Return (X, Y) of the center of cell containing provided text 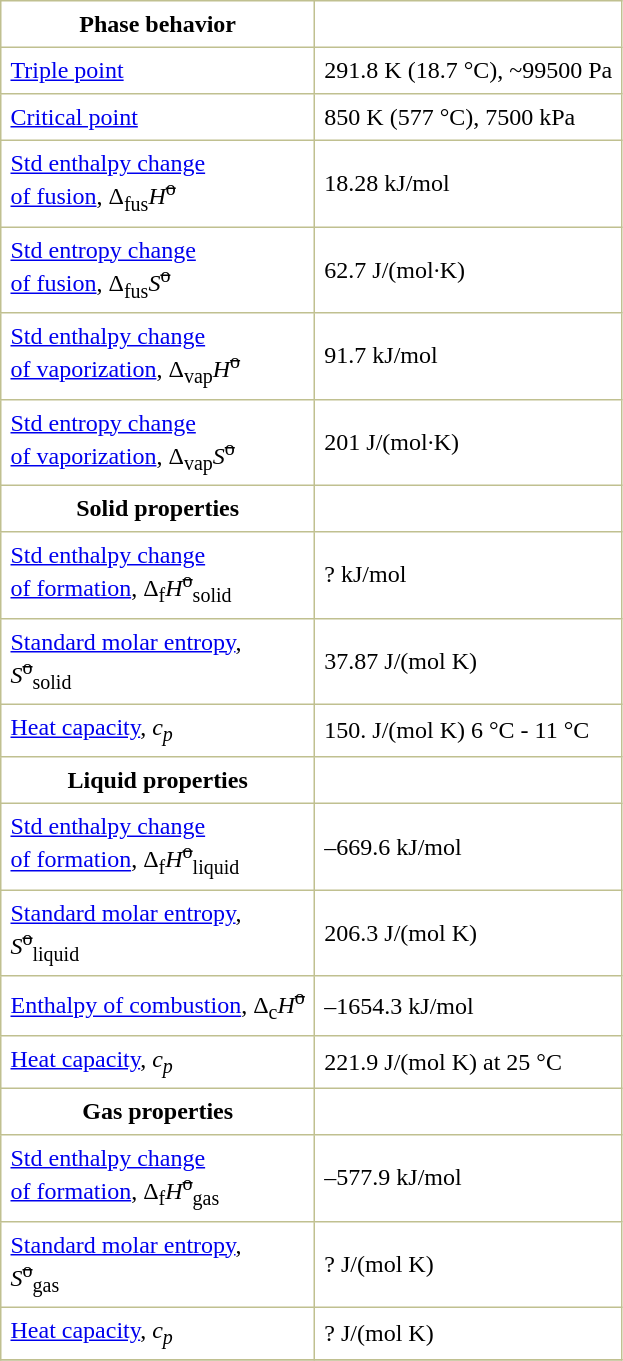
291.8 K (18.7 °C), ~99500 Pa (468, 70)
Phase behavior (158, 24)
–577.9 kJ/mol (468, 1178)
–1654.3 kJ/mol (468, 1006)
Critical point (158, 117)
91.7 kJ/mol (468, 356)
? kJ/mol (468, 575)
Std enthalpy changeof formation, ΔfHogas (158, 1178)
Std enthalpy changeof formation, ΔfHoliquid (158, 847)
Standard molar entropy,Sogas (158, 1264)
Liquid properties (158, 780)
Standard molar entropy,Soliquid (158, 933)
Triple point (158, 70)
850 K (577 °C), 7500 kPa (468, 117)
Enthalpy of combustion, ΔcHo (158, 1006)
201 J/(mol·K) (468, 442)
206.3 J/(mol K) (468, 933)
Std enthalpy changeof fusion, ΔfusHo (158, 183)
Std enthalpy changeof vaporization, ΔvapHo (158, 356)
Solid properties (158, 508)
Standard molar entropy,Sosolid (158, 661)
62.7 J/(mol·K) (468, 270)
18.28 kJ/mol (468, 183)
Std enthalpy changeof formation, ΔfHosolid (158, 575)
Std entropy changeof vaporization, ΔvapSo (158, 442)
37.87 J/(mol K) (468, 661)
221.9 J/(mol K) at 25 °C (468, 1062)
150. J/(mol K) 6 °C - 11 °C (468, 730)
–669.6 kJ/mol (468, 847)
Gas properties (158, 1111)
Std entropy changeof fusion, ΔfusSo (158, 270)
